Provide the (X, Y) coordinate of the cell's center where the given text is located.  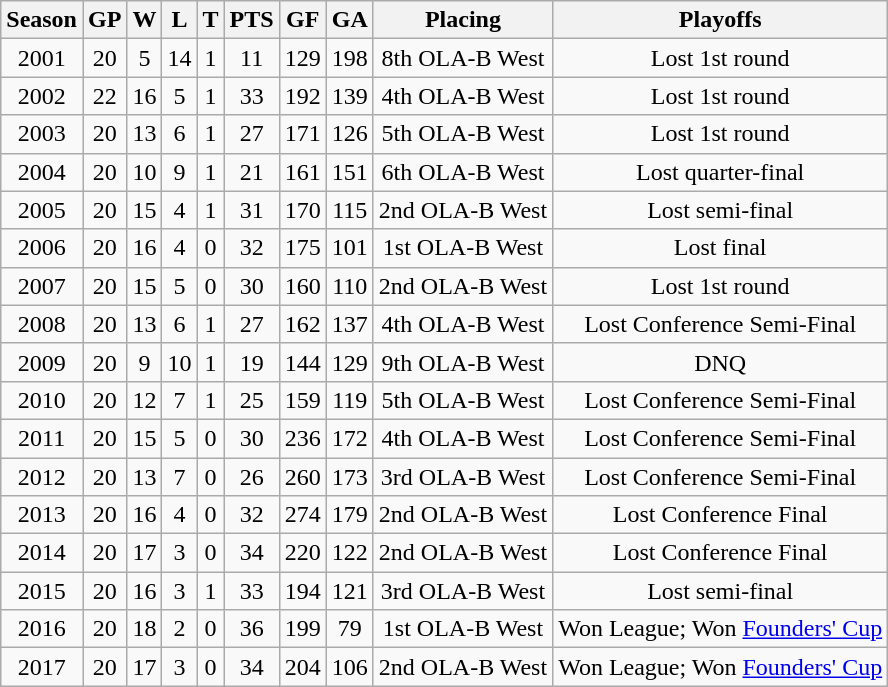
126 (350, 134)
2004 (42, 172)
6th OLA-B West (462, 172)
172 (350, 438)
26 (252, 477)
2008 (42, 324)
151 (350, 172)
9th OLA-B West (462, 362)
204 (302, 667)
170 (302, 210)
2016 (42, 629)
DNQ (720, 362)
18 (144, 629)
14 (180, 58)
Placing (462, 20)
W (144, 20)
22 (104, 96)
115 (350, 210)
Lost quarter-final (720, 172)
21 (252, 172)
19 (252, 362)
2014 (42, 553)
198 (350, 58)
161 (302, 172)
160 (302, 286)
12 (144, 400)
162 (302, 324)
PTS (252, 20)
GP (104, 20)
GF (302, 20)
2009 (42, 362)
194 (302, 591)
220 (302, 553)
2005 (42, 210)
171 (302, 134)
31 (252, 210)
122 (350, 553)
8th OLA-B West (462, 58)
2010 (42, 400)
175 (302, 248)
106 (350, 667)
2011 (42, 438)
260 (302, 477)
101 (350, 248)
2013 (42, 515)
274 (302, 515)
2002 (42, 96)
2015 (42, 591)
179 (350, 515)
173 (350, 477)
Playoffs (720, 20)
2 (180, 629)
159 (302, 400)
2007 (42, 286)
25 (252, 400)
Season (42, 20)
192 (302, 96)
2001 (42, 58)
L (180, 20)
11 (252, 58)
Lost final (720, 248)
119 (350, 400)
121 (350, 591)
199 (302, 629)
139 (350, 96)
2012 (42, 477)
236 (302, 438)
2006 (42, 248)
GA (350, 20)
110 (350, 286)
137 (350, 324)
2017 (42, 667)
144 (302, 362)
T (210, 20)
79 (350, 629)
2003 (42, 134)
36 (252, 629)
